Provide the [x, y] coordinate of the cell's center where the given text is located.  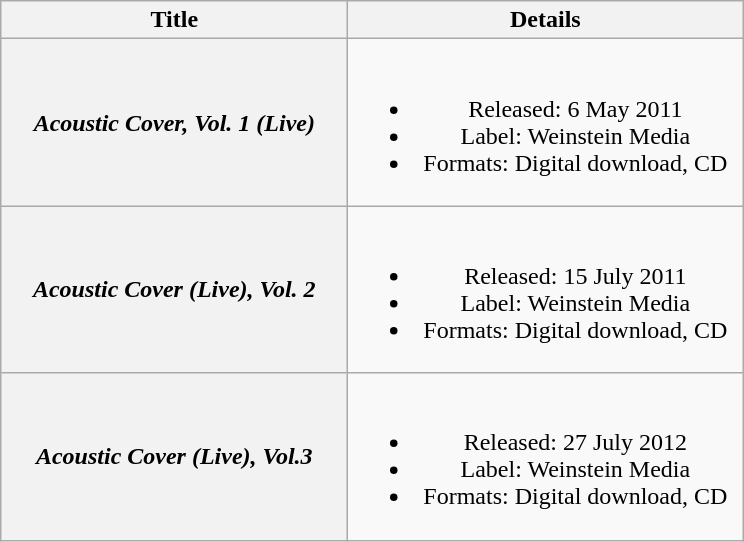
Released: 6 May 2011Label: Weinstein MediaFormats: Digital download, CD [546, 122]
Title [174, 20]
Acoustic Cover (Live), Vol.3 [174, 456]
Acoustic Cover, Vol. 1 (Live) [174, 122]
Released: 27 July 2012Label: Weinstein MediaFormats: Digital download, CD [546, 456]
Acoustic Cover (Live), Vol. 2 [174, 290]
Details [546, 20]
Released: 15 July 2011Label: Weinstein MediaFormats: Digital download, CD [546, 290]
